Return the (x, y) coordinate for the center point of the cell that contains the specified text.  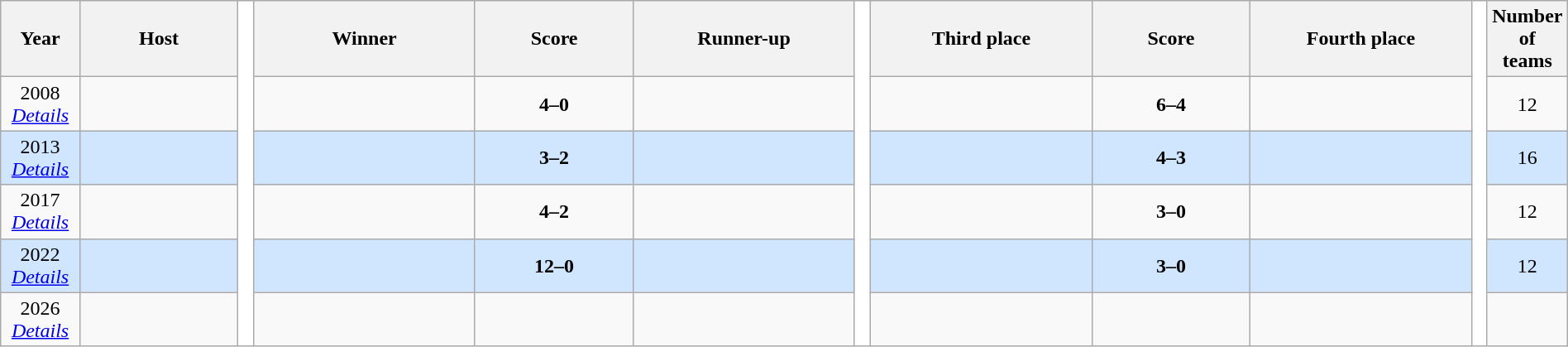
2022 Details (41, 265)
Third place (982, 39)
3–2 (554, 157)
12–0 (554, 265)
2008 Details (41, 104)
Year (41, 39)
Runner-up (744, 39)
Number of teams (1527, 39)
4–0 (554, 104)
2017 Details (41, 212)
4–2 (554, 212)
4–3 (1171, 157)
2013 Details (41, 157)
6–4 (1171, 104)
Host (159, 39)
2026 Details (41, 320)
Winner (365, 39)
16 (1527, 157)
Fourth place (1361, 39)
